Provide the (x, y) coordinate of the cell's center where the given text is located.  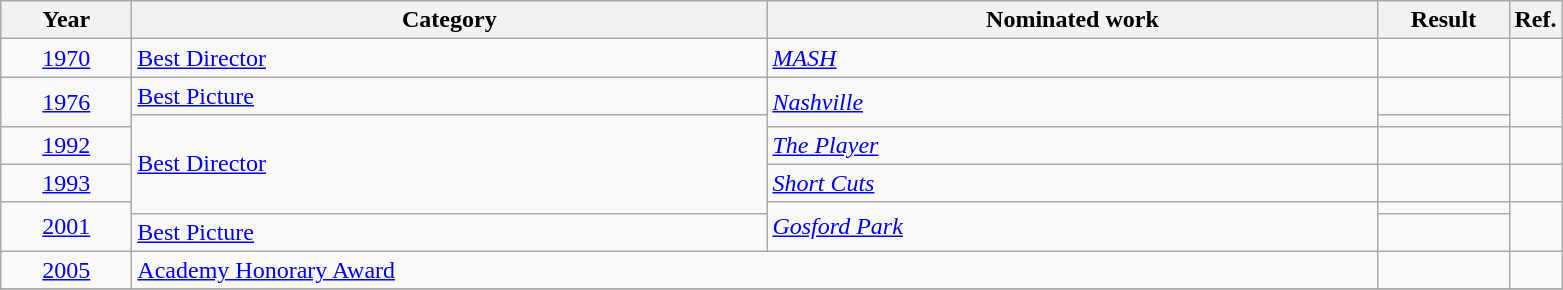
2001 (66, 226)
1976 (66, 102)
MASH (1072, 58)
Nashville (1072, 102)
1992 (66, 145)
2005 (66, 270)
1993 (66, 183)
Category (450, 20)
Year (66, 20)
Nominated work (1072, 20)
Ref. (1536, 20)
1970 (66, 58)
Short Cuts (1072, 183)
Gosford Park (1072, 226)
The Player (1072, 145)
Result (1444, 20)
Academy Honorary Award (755, 270)
